For the text-containing cell, return its midpoint in (x, y) coordinate format. 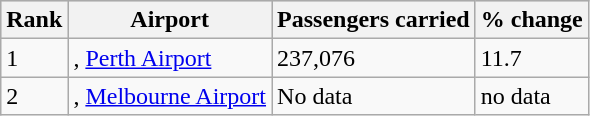
, Perth Airport (170, 58)
2 (34, 96)
Rank (34, 20)
Airport (170, 20)
1 (34, 58)
no data (532, 96)
, Melbourne Airport (170, 96)
No data (374, 96)
11.7 (532, 58)
% change (532, 20)
237,076 (374, 58)
Passengers carried (374, 20)
